Pinpoint the cell where the given text exists, returning its (x, y) midpoint coordinate. 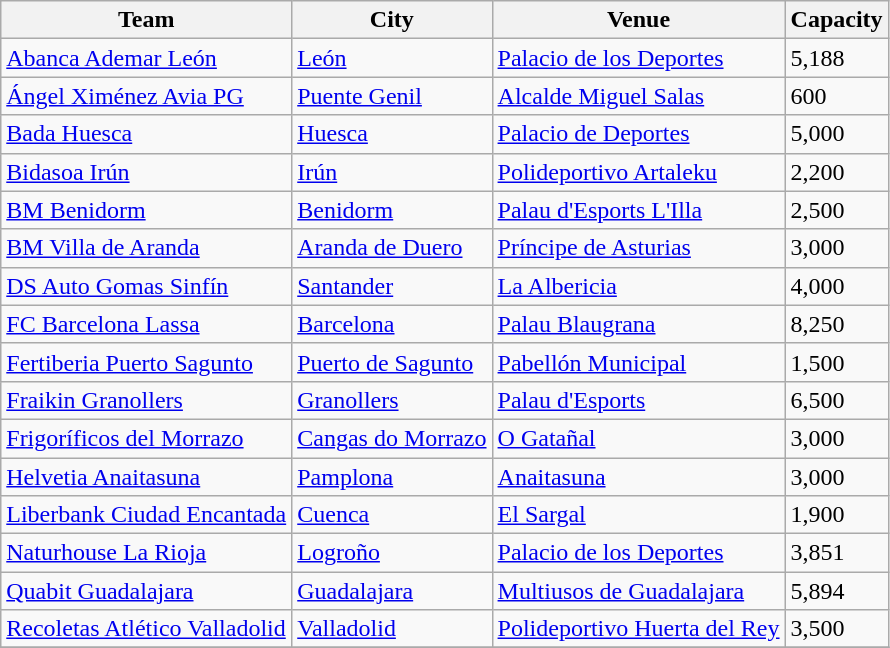
Huesca (392, 134)
Benidorm (392, 210)
Aranda de Duero (392, 248)
5,188 (836, 58)
Bada Huesca (146, 134)
Polideportivo Artaleku (638, 172)
Recoletas Atlético Valladolid (146, 629)
BM Villa de Aranda (146, 248)
Puerto de Sagunto (392, 362)
Pabellón Municipal (638, 362)
DS Auto Gomas Sinfín (146, 286)
Alcalde Miguel Salas (638, 96)
Cangas do Morrazo (392, 438)
Fertiberia Puerto Sagunto (146, 362)
Palacio de Deportes (638, 134)
El Sargal (638, 515)
Irún (392, 172)
Bidasoa Irún (146, 172)
Capacity (836, 20)
6,500 (836, 400)
León (392, 58)
600 (836, 96)
Puente Genil (392, 96)
Multiusos de Guadalajara (638, 591)
1,500 (836, 362)
BM Benidorm (146, 210)
Pamplona (392, 477)
Quabit Guadalajara (146, 591)
3,500 (836, 629)
Liberbank Ciudad Encantada (146, 515)
Palau d'Esports L'Illa (638, 210)
Valladolid (392, 629)
Anaitasuna (638, 477)
Barcelona (392, 324)
Venue (638, 20)
3,851 (836, 553)
5,894 (836, 591)
City (392, 20)
La Albericia (638, 286)
Palau Blaugrana (638, 324)
Naturhouse La Rioja (146, 553)
2,500 (836, 210)
Abanca Ademar León (146, 58)
4,000 (836, 286)
Guadalajara (392, 591)
Logroño (392, 553)
Fraikin Granollers (146, 400)
Helvetia Anaitasuna (146, 477)
FC Barcelona Lassa (146, 324)
Palau d'Esports (638, 400)
Cuenca (392, 515)
Santander (392, 286)
O Gatañal (638, 438)
Granollers (392, 400)
5,000 (836, 134)
8,250 (836, 324)
2,200 (836, 172)
1,900 (836, 515)
Team (146, 20)
Príncipe de Asturias (638, 248)
Ángel Ximénez Avia PG (146, 96)
Frigoríficos del Morrazo (146, 438)
Polideportivo Huerta del Rey (638, 629)
